Find where the given text appears and provide that cell's center as [X, Y] coordinate. 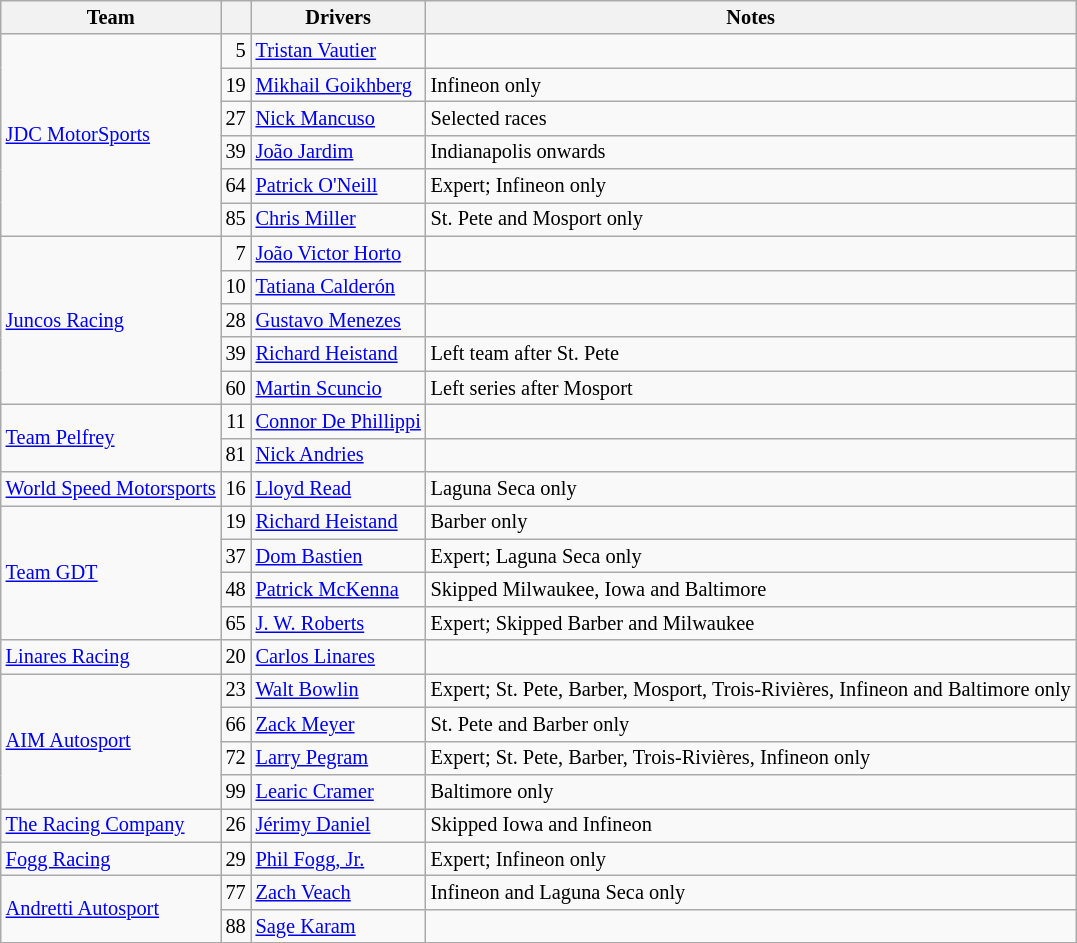
Drivers [338, 17]
Linares Racing [111, 657]
99 [236, 791]
Zack Meyer [338, 724]
27 [236, 118]
Carlos Linares [338, 657]
Expert; Skipped Barber and Milwaukee [751, 623]
Team [111, 17]
The Racing Company [111, 825]
Infineon and Laguna Seca only [751, 892]
7 [236, 253]
Team GDT [111, 572]
48 [236, 589]
81 [236, 455]
Notes [751, 17]
37 [236, 556]
72 [236, 758]
Laguna Seca only [751, 489]
Selected races [751, 118]
85 [236, 219]
66 [236, 724]
Patrick O'Neill [338, 186]
Larry Pegram [338, 758]
Fogg Racing [111, 859]
Dom Bastien [338, 556]
World Speed Motorsports [111, 489]
Expert; Laguna Seca only [751, 556]
Sage Karam [338, 926]
Phil Fogg, Jr. [338, 859]
Left team after St. Pete [751, 354]
João Victor Horto [338, 253]
Chris Miller [338, 219]
Barber only [751, 522]
Team Pelfrey [111, 438]
Jérimy Daniel [338, 825]
J. W. Roberts [338, 623]
Gustavo Menezes [338, 320]
10 [236, 287]
Connor De Phillippi [338, 421]
AIM Autosport [111, 740]
Patrick McKenna [338, 589]
St. Pete and Barber only [751, 724]
Expert; St. Pete, Barber, Trois-Rivières, Infineon only [751, 758]
Learic Cramer [338, 791]
Lloyd Read [338, 489]
88 [236, 926]
5 [236, 51]
20 [236, 657]
Indianapolis onwards [751, 152]
Nick Mancuso [338, 118]
Andretti Autosport [111, 908]
Zach Veach [338, 892]
Mikhail Goikhberg [338, 85]
Left series after Mosport [751, 388]
Martin Scuncio [338, 388]
29 [236, 859]
Walt Bowlin [338, 690]
26 [236, 825]
28 [236, 320]
77 [236, 892]
Tristan Vautier [338, 51]
Juncos Racing [111, 320]
Tatiana Calderón [338, 287]
Expert; St. Pete, Barber, Mosport, Trois-Rivières, Infineon and Baltimore only [751, 690]
Nick Andries [338, 455]
65 [236, 623]
Skipped Milwaukee, Iowa and Baltimore [751, 589]
JDC MotorSports [111, 135]
23 [236, 690]
Baltimore only [751, 791]
11 [236, 421]
60 [236, 388]
St. Pete and Mosport only [751, 219]
64 [236, 186]
16 [236, 489]
João Jardim [338, 152]
Infineon only [751, 85]
Skipped Iowa and Infineon [751, 825]
